From the cell containing the given text, extract its center point as (x, y) coordinate. 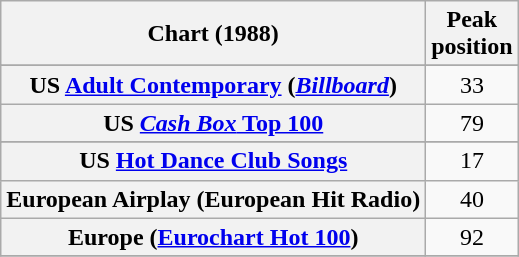
Peakposition (472, 34)
79 (472, 123)
European Airplay (European Hit Radio) (214, 199)
17 (472, 161)
US Adult Contemporary (Billboard) (214, 85)
US Hot Dance Club Songs (214, 161)
Europe (Eurochart Hot 100) (214, 237)
40 (472, 199)
33 (472, 85)
92 (472, 237)
US Cash Box Top 100 (214, 123)
Chart (1988) (214, 34)
